Extract the (x, y) coordinate from the center of the cell holding the provided text.  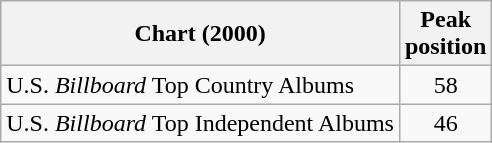
U.S. Billboard Top Country Albums (200, 85)
Peakposition (445, 34)
46 (445, 123)
U.S. Billboard Top Independent Albums (200, 123)
Chart (2000) (200, 34)
58 (445, 85)
